Return the (X, Y) coordinate for the center point of the cell that contains the specified text.  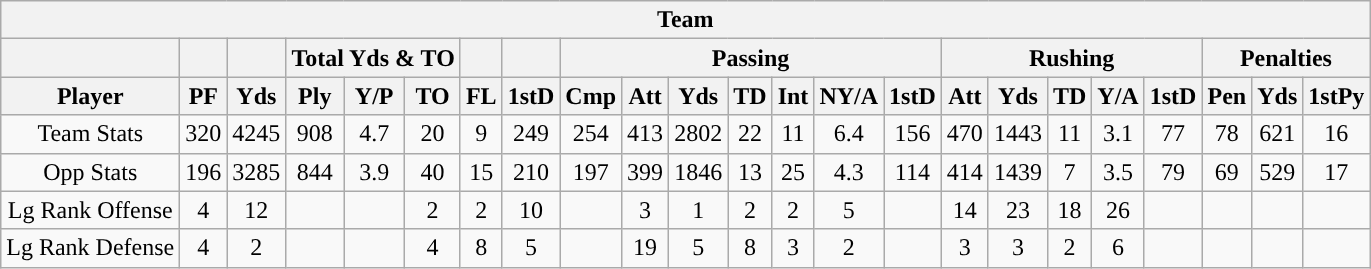
413 (646, 134)
Lg Rank Offense (90, 210)
Int (793, 96)
Rushing (1072, 58)
79 (1173, 172)
3285 (256, 172)
40 (433, 172)
Penalties (1286, 58)
114 (913, 172)
3.9 (374, 172)
1443 (1018, 134)
Ply (315, 96)
9 (481, 134)
Cmp (591, 96)
Total Yds & TO (373, 58)
2802 (698, 134)
4245 (256, 134)
6 (1118, 248)
399 (646, 172)
320 (204, 134)
FL (481, 96)
Opp Stats (90, 172)
25 (793, 172)
19 (646, 248)
844 (315, 172)
3.1 (1118, 134)
77 (1173, 134)
12 (256, 210)
7 (1069, 172)
Passing (750, 58)
1 (698, 210)
TO (433, 96)
16 (1336, 134)
1439 (1018, 172)
210 (531, 172)
470 (964, 134)
Team Stats (90, 134)
197 (591, 172)
249 (531, 134)
20 (433, 134)
18 (1069, 210)
4.7 (374, 134)
22 (750, 134)
908 (315, 134)
10 (531, 210)
156 (913, 134)
Pen (1227, 96)
196 (204, 172)
23 (1018, 210)
254 (591, 134)
Team (686, 20)
NY/A (849, 96)
6.4 (849, 134)
13 (750, 172)
414 (964, 172)
17 (1336, 172)
69 (1227, 172)
14 (964, 210)
Lg Rank Defense (90, 248)
26 (1118, 210)
15 (481, 172)
529 (1278, 172)
Y/P (374, 96)
1846 (698, 172)
3.5 (1118, 172)
1stPy (1336, 96)
Y/A (1118, 96)
621 (1278, 134)
78 (1227, 134)
Player (90, 96)
4.3 (849, 172)
PF (204, 96)
